Capture the cell that displays the provided text and extract its [x, y] central coordinate. 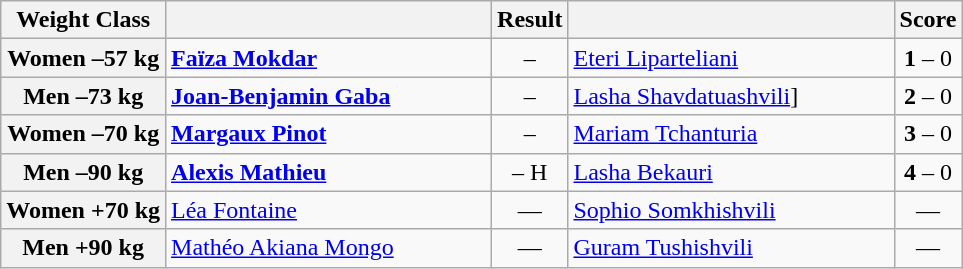
1 – 0 [928, 58]
Lasha Shavdatuashvili] [731, 96]
Sophio Somkhishvili [731, 210]
3 – 0 [928, 134]
Mathéo Akiana Mongo [329, 248]
Faïza Mokdar [329, 58]
Mariam Tchanturia [731, 134]
– H [530, 172]
Men –73 kg [84, 96]
Women +70 kg [84, 210]
Women –57 kg [84, 58]
Score [928, 20]
Men +90 kg [84, 248]
Léa Fontaine [329, 210]
Men –90 kg [84, 172]
Margaux Pinot [329, 134]
2 – 0 [928, 96]
Alexis Mathieu [329, 172]
Weight Class [84, 20]
Guram Tushishvili [731, 248]
Joan-Benjamin Gaba [329, 96]
4 – 0 [928, 172]
Result [530, 20]
Eteri Liparteliani [731, 58]
Women –70 kg [84, 134]
Lasha Bekauri [731, 172]
